Identify which cell holds the provided text, then report its (x, y) central coordinate. 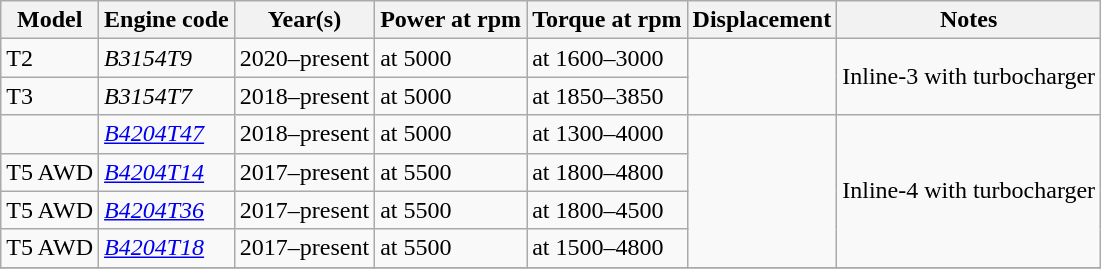
Notes (969, 20)
Displacement (762, 20)
Torque at rpm (607, 20)
at 1800–4800 (607, 172)
Year(s) (304, 20)
Engine code (167, 20)
at 1800–4500 (607, 210)
B3154T7 (167, 96)
T2 (50, 58)
B4204T36 (167, 210)
B4204T14 (167, 172)
B4204T18 (167, 248)
T3 (50, 96)
2020–present (304, 58)
B3154T9 (167, 58)
at 1850–3850 (607, 96)
Inline-3 with turbocharger (969, 77)
Inline-4 with turbocharger (969, 191)
at 1600–3000 (607, 58)
at 1300–4000 (607, 134)
B4204T47 (167, 134)
at 1500–4800 (607, 248)
Model (50, 20)
Power at rpm (451, 20)
